Return the [X, Y] coordinate for the center point of the cell that contains the specified text.  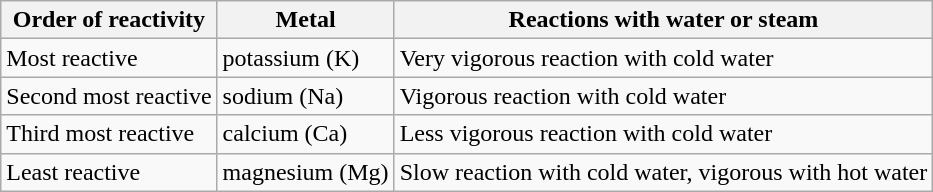
calcium (Ca) [306, 134]
Vigorous reaction with cold water [664, 96]
Metal [306, 20]
magnesium (Mg) [306, 172]
Very vigorous reaction with cold water [664, 58]
Slow reaction with cold water, vigorous with hot water [664, 172]
Least reactive [109, 172]
Third most reactive [109, 134]
Reactions with water or steam [664, 20]
Order of reactivity [109, 20]
Most reactive [109, 58]
Second most reactive [109, 96]
potassium (K) [306, 58]
Less vigorous reaction with cold water [664, 134]
sodium (Na) [306, 96]
